Detect which cell encompasses the target text, then output its (x, y) center coordinate. 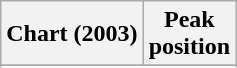
Peakposition (189, 34)
Chart (2003) (72, 34)
